Determine the (X, Y) coordinate at the center of the cell enclosing the given text.  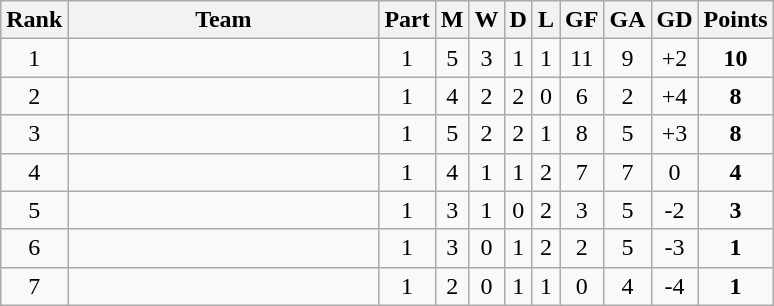
Points (736, 20)
GD (674, 20)
D (518, 20)
-2 (674, 210)
+2 (674, 58)
-4 (674, 286)
Team (224, 20)
GA (628, 20)
+4 (674, 96)
GF (582, 20)
-3 (674, 248)
Part (407, 20)
M (452, 20)
W (486, 20)
9 (628, 58)
10 (736, 58)
+3 (674, 134)
Rank (34, 20)
11 (582, 58)
L (546, 20)
